Return [x, y] of the center of cell containing provided text 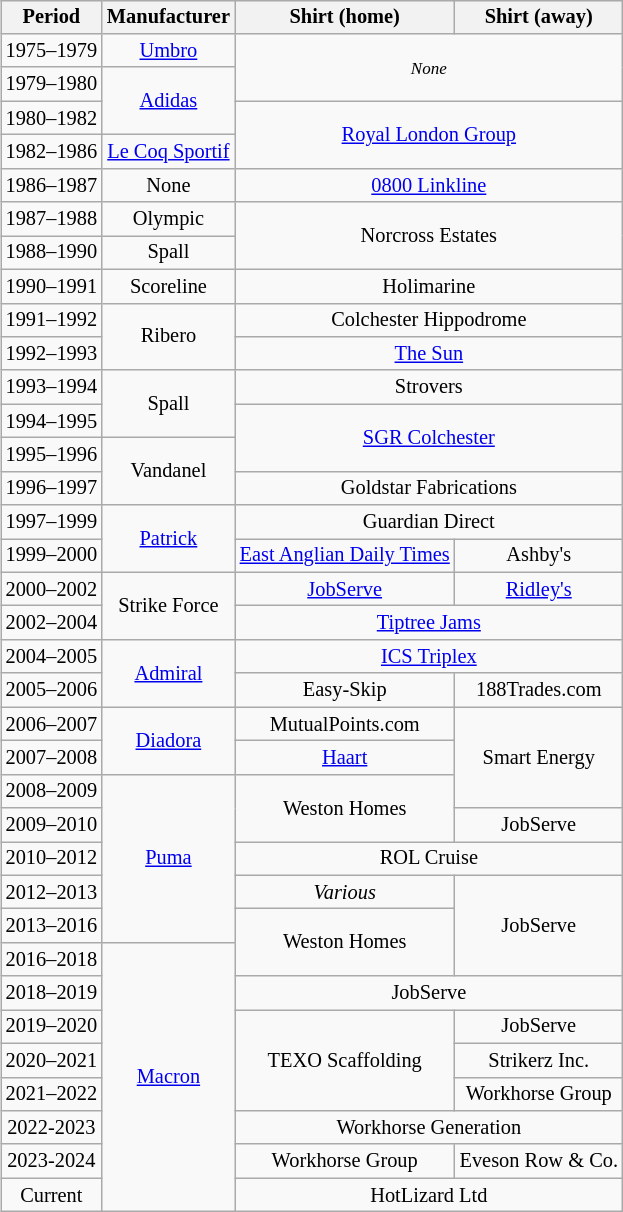
Holimarine [429, 286]
Ashby's [539, 556]
1975–1979 [52, 51]
TEXO Scaffolding [345, 1060]
Norcross Estates [429, 236]
2006–2007 [52, 724]
1980–1982 [52, 118]
Strovers [429, 387]
Workhorse Generation [429, 1128]
Diadora [168, 740]
1993–1994 [52, 387]
Eveson Row & Co. [539, 1161]
Patrick [168, 538]
1987–1988 [52, 219]
2008–2009 [52, 791]
Shirt (away) [539, 17]
1991–1992 [52, 320]
2000–2002 [52, 589]
Macron [168, 1078]
0800 Linkline [429, 185]
2020–2021 [52, 1060]
2022-2023 [52, 1128]
Admiral [168, 674]
1982–1986 [52, 152]
2004–2005 [52, 657]
SGR Colchester [429, 438]
Current [52, 1195]
2005–2006 [52, 690]
Ridley's [539, 589]
Royal London Group [429, 134]
1999–2000 [52, 556]
Scoreline [168, 286]
ICS Triplex [429, 657]
Le Coq Sportif [168, 152]
Umbro [168, 51]
2012–2013 [52, 892]
MutualPoints.com [345, 724]
2002–2004 [52, 623]
1986–1987 [52, 185]
Easy-Skip [345, 690]
Colchester Hippodrome [429, 320]
Period [52, 17]
2018–2019 [52, 993]
1992–1993 [52, 354]
Goldstar Fabrications [429, 488]
Tiptree Jams [429, 623]
2016–2018 [52, 960]
1990–1991 [52, 286]
2019–2020 [52, 1027]
Puma [168, 858]
Shirt (home) [345, 17]
2010–2012 [52, 859]
Strike Force [168, 606]
Manufacturer [168, 17]
Vandanel [168, 472]
2013–2016 [52, 926]
2009–2010 [52, 825]
HotLizard Ltd [429, 1195]
Smart Energy [539, 758]
1995–1996 [52, 455]
188Trades.com [539, 690]
Various [345, 892]
East Anglian Daily Times [345, 556]
Olympic [168, 219]
The Sun [429, 354]
Strikerz Inc. [539, 1060]
Adidas [168, 100]
ROL Cruise [429, 859]
2021–2022 [52, 1094]
2007–2008 [52, 758]
1979–1980 [52, 84]
1988–1990 [52, 253]
Haart [345, 758]
1997–1999 [52, 522]
Ribero [168, 336]
Guardian Direct [429, 522]
1994–1995 [52, 421]
2023-2024 [52, 1161]
1996–1997 [52, 488]
